Search for the cell housing the specified text and yield its [x, y] center coordinate. 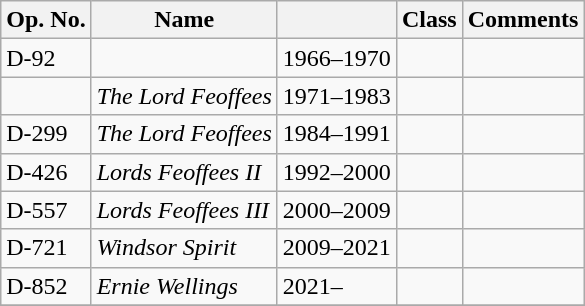
D-426 [46, 172]
1971–1983 [336, 96]
Name [184, 20]
Comments [523, 20]
D-852 [46, 286]
1984–1991 [336, 134]
Class [429, 20]
1992–2000 [336, 172]
Ernie Wellings [184, 286]
Op. No. [46, 20]
2009–2021 [336, 248]
D-92 [46, 58]
Windsor Spirit [184, 248]
2021– [336, 286]
2000–2009 [336, 210]
Lords Feoffees III [184, 210]
D-721 [46, 248]
1966–1970 [336, 58]
D-557 [46, 210]
Lords Feoffees II [184, 172]
D-299 [46, 134]
